Capture the cell that displays the provided text and extract its (X, Y) central coordinate. 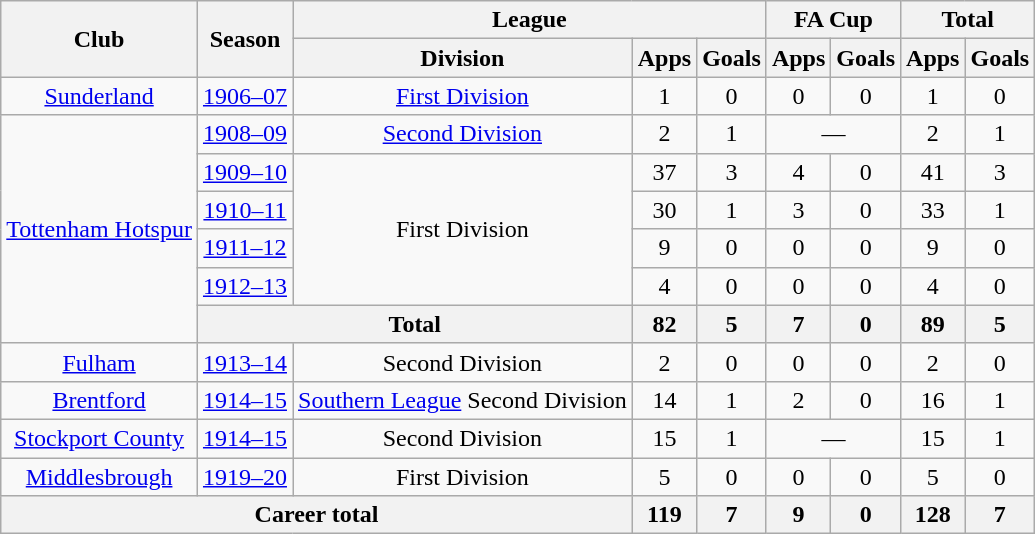
League (529, 20)
1909–10 (244, 172)
1919–20 (244, 477)
119 (664, 515)
Season (244, 39)
FA Cup (833, 20)
Stockport County (100, 438)
37 (664, 172)
30 (664, 210)
1911–12 (244, 248)
1912–13 (244, 286)
82 (664, 324)
Southern League Second Division (462, 400)
Sunderland (100, 96)
1910–11 (244, 210)
41 (933, 172)
Division (462, 58)
14 (664, 400)
Tottenham Hotspur (100, 229)
1908–09 (244, 134)
Middlesbrough (100, 477)
Club (100, 39)
1906–07 (244, 96)
89 (933, 324)
128 (933, 515)
16 (933, 400)
Fulham (100, 362)
33 (933, 210)
Brentford (100, 400)
Career total (316, 515)
1913–14 (244, 362)
